Locate the cell with the specified text and output its [X, Y] center coordinate. 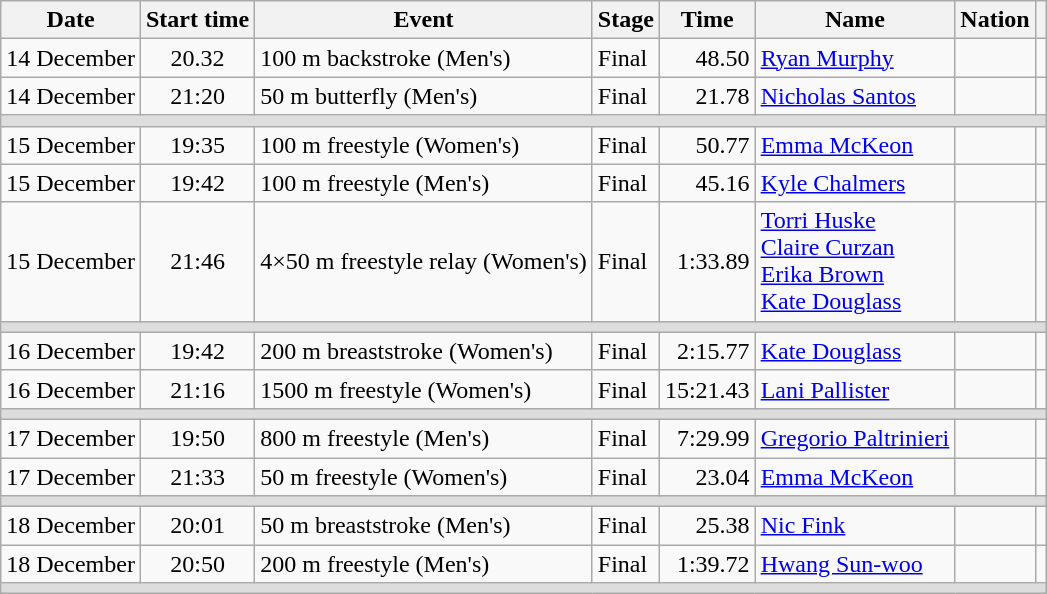
21:33 [197, 477]
1:33.89 [707, 262]
50 m freestyle (Women's) [424, 477]
100 m freestyle (Women's) [424, 145]
Ryan Murphy [855, 58]
2:15.77 [707, 351]
20:01 [197, 526]
Kyle Chalmers [855, 183]
50 m breaststroke (Men's) [424, 526]
Name [855, 20]
Hwang Sun-woo [855, 564]
Gregorio Paltrinieri [855, 438]
Kate Douglass [855, 351]
25.38 [707, 526]
21:46 [197, 262]
45.16 [707, 183]
100 m backstroke (Men's) [424, 58]
Torri HuskeClaire CurzanErika BrownKate Douglass [855, 262]
Lani Pallister [855, 389]
50 m butterfly (Men's) [424, 96]
Time [707, 20]
19:35 [197, 145]
20:50 [197, 564]
21.78 [707, 96]
200 m freestyle (Men's) [424, 564]
23.04 [707, 477]
Nation [995, 20]
50.77 [707, 145]
4×50 m freestyle relay (Women's) [424, 262]
48.50 [707, 58]
20.32 [197, 58]
1500 m freestyle (Women's) [424, 389]
21:16 [197, 389]
800 m freestyle (Men's) [424, 438]
1:39.72 [707, 564]
Start time [197, 20]
Stage [626, 20]
Event [424, 20]
200 m breaststroke (Women's) [424, 351]
Date [71, 20]
7:29.99 [707, 438]
Nicholas Santos [855, 96]
19:50 [197, 438]
21:20 [197, 96]
100 m freestyle (Men's) [424, 183]
Nic Fink [855, 526]
15:21.43 [707, 389]
